Capture the cell that displays the provided text and extract its [X, Y] central coordinate. 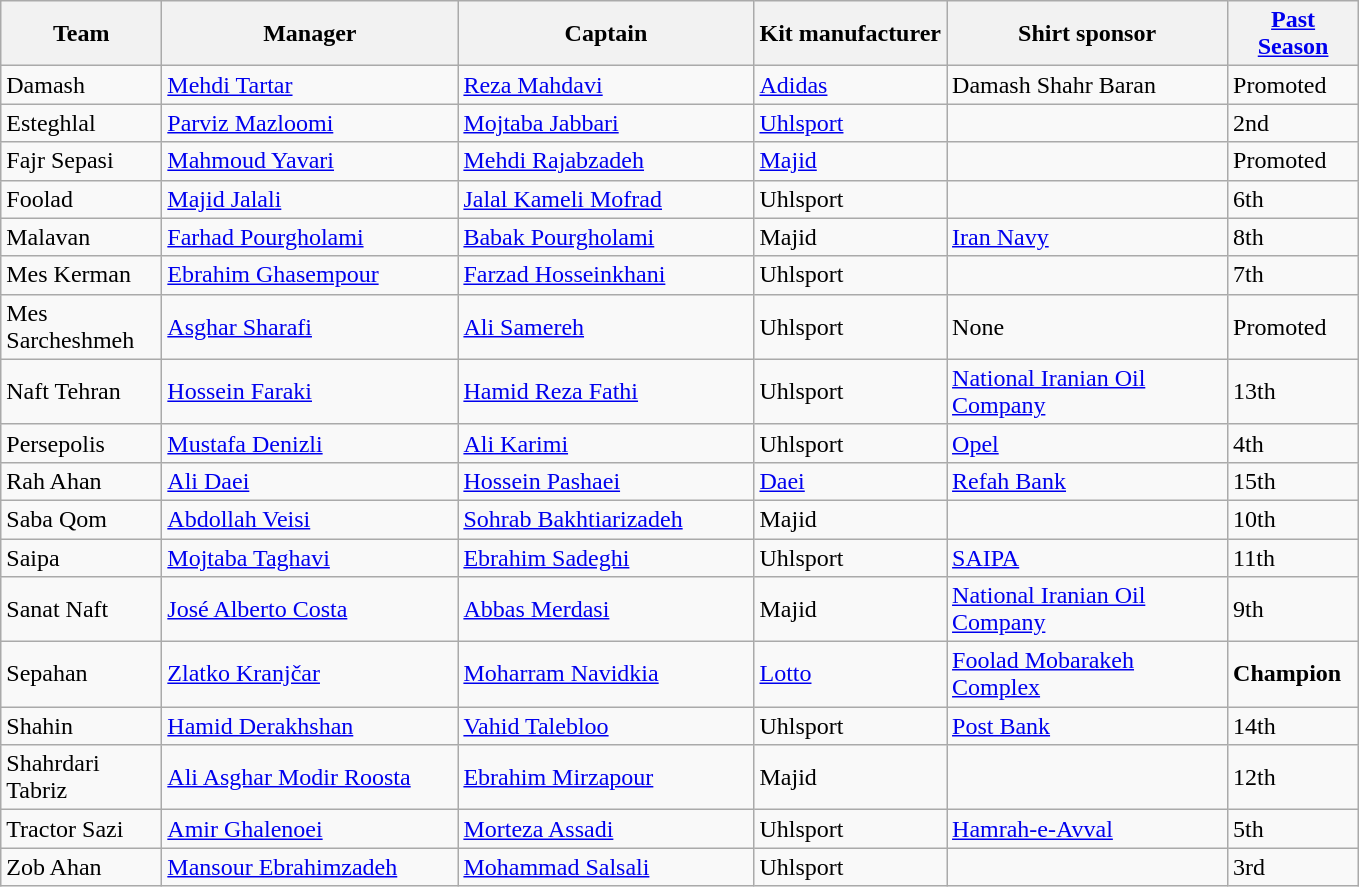
Zob Ahan [82, 867]
Fajr Sepasi [82, 161]
Hossein Faraki [310, 392]
Mes Kerman [82, 275]
None [1088, 326]
Ebrahim Sadeghi [606, 557]
Hamrah-e-Avval [1088, 829]
Saipa [82, 557]
Babak Pourgholami [606, 237]
José Alberto Costa [310, 610]
Shahin [82, 726]
Damash Shahr Baran [1088, 85]
Esteghlal [82, 123]
Lotto [850, 674]
Captain [606, 34]
12th [1294, 778]
13th [1294, 392]
Farhad Pourgholami [310, 237]
14th [1294, 726]
Mohammad Salsali [606, 867]
Malavan [82, 237]
3rd [1294, 867]
Vahid Talebloo [606, 726]
Mojtaba Taghavi [310, 557]
Team [82, 34]
Post Bank [1088, 726]
15th [1294, 481]
Hamid Derakhshan [310, 726]
Sanat Naft [82, 610]
Mustafa Denizli [310, 443]
11th [1294, 557]
Ali Daei [310, 481]
Mahmoud Yavari [310, 161]
Moharram Navidkia [606, 674]
Ebrahim Ghasempour [310, 275]
Manager [310, 34]
2nd [1294, 123]
Mehdi Rajabzadeh [606, 161]
Mes Sarcheshmeh [82, 326]
Iran Navy [1088, 237]
Mansour Ebrahimzadeh [310, 867]
Morteza Assadi [606, 829]
Champion [1294, 674]
Jalal Kameli Mofrad [606, 199]
Kit manufacturer [850, 34]
Foolad [82, 199]
Foolad Mobarakeh Complex [1088, 674]
Amir Ghalenoei [310, 829]
Ali Samereh [606, 326]
Parviz Mazloomi [310, 123]
Ali Karimi [606, 443]
Majid Jalali [310, 199]
Hossein Pashaei [606, 481]
Zlatko Kranjčar [310, 674]
7th [1294, 275]
Sepahan [82, 674]
Adidas [850, 85]
Daei [850, 481]
Hamid Reza Fathi [606, 392]
Asghar Sharafi [310, 326]
Saba Qom [82, 519]
Tractor Sazi [82, 829]
Ebrahim Mirzapour [606, 778]
Ali Asghar Modir Roosta [310, 778]
Sohrab Bakhtiarizadeh [606, 519]
Reza Mahdavi [606, 85]
4th [1294, 443]
SAIPA [1088, 557]
Rah Ahan [82, 481]
Shirt sponsor [1088, 34]
Refah Bank [1088, 481]
Naft Tehran [82, 392]
8th [1294, 237]
6th [1294, 199]
Shahrdari Tabriz [82, 778]
Past Season [1294, 34]
Opel [1088, 443]
10th [1294, 519]
Abdollah Veisi [310, 519]
9th [1294, 610]
Persepolis [82, 443]
Farzad Hosseinkhani [606, 275]
Mehdi Tartar [310, 85]
Abbas Merdasi [606, 610]
5th [1294, 829]
Mojtaba Jabbari [606, 123]
Damash [82, 85]
